Extract the (X, Y) coordinate from the center of the cell holding the provided text.  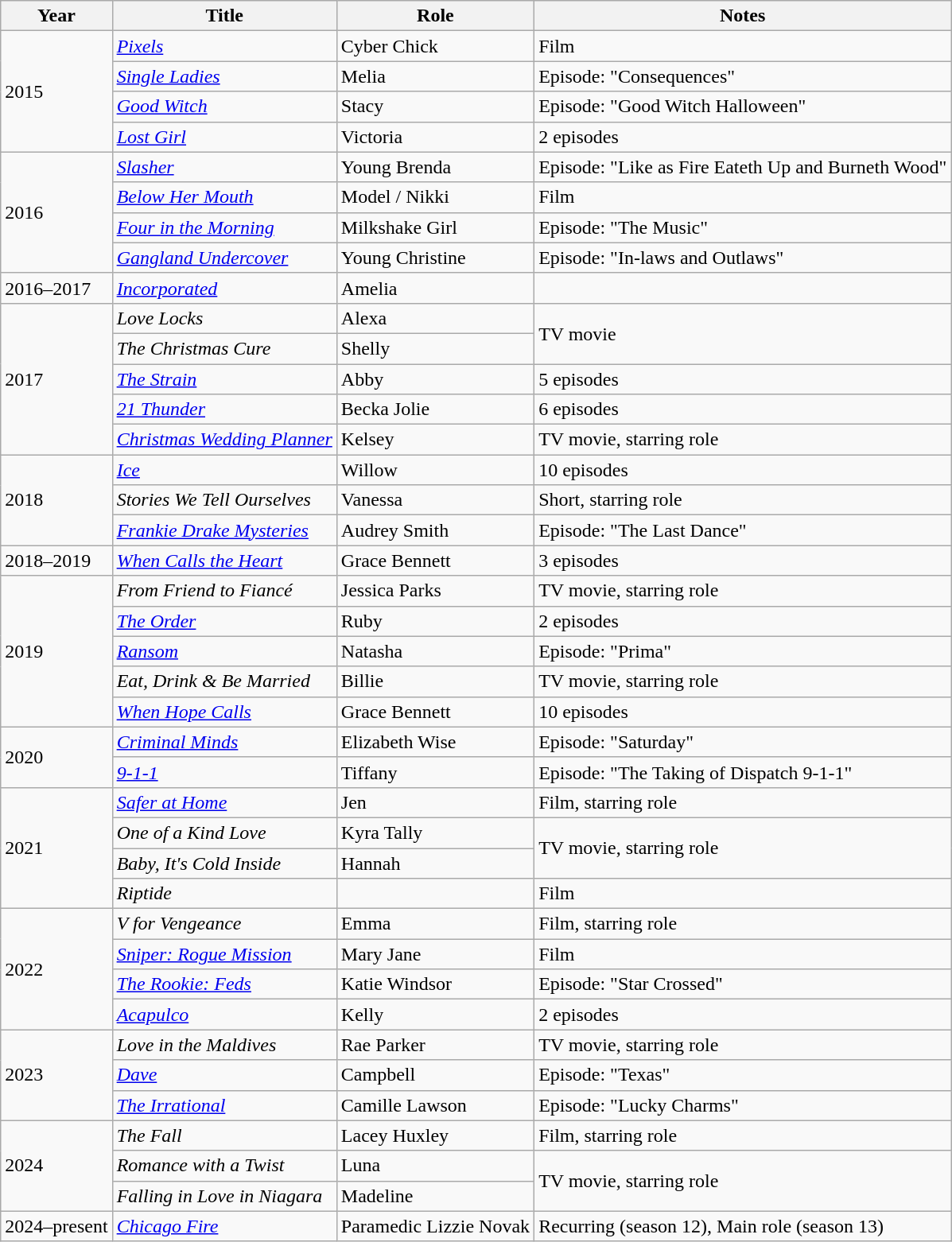
Ice (224, 470)
Willow (435, 470)
2024–present (56, 1226)
Frankie Drake Mysteries (224, 530)
Melia (435, 76)
Madeline (435, 1196)
Billie (435, 681)
Eat, Drink & Be Married (224, 681)
The Strain (224, 379)
The Rookie: Feds (224, 984)
Dave (224, 1075)
Luna (435, 1166)
2016–2017 (56, 288)
Amelia (435, 288)
2017 (56, 378)
3 episodes (743, 561)
Rae Parker (435, 1045)
Abby (435, 379)
Milkshake Girl (435, 227)
Gangland Undercover (224, 258)
Elizabeth Wise (435, 742)
2020 (56, 757)
Good Witch (224, 107)
The Order (224, 621)
Baby, It's Cold Inside (224, 863)
V for Vengeance (224, 924)
Episode: "The Taking of Dispatch 9-1-1" (743, 772)
Christmas Wedding Planner (224, 440)
Acapulco (224, 1015)
Katie Windsor (435, 984)
Kelsey (435, 440)
Lacey Huxley (435, 1135)
2024 (56, 1166)
Short, starring role (743, 500)
The Irrational (224, 1105)
2015 (56, 91)
Episode: "Like as Fire Eateth Up and Burneth Wood" (743, 167)
Criminal Minds (224, 742)
One of a Kind Love (224, 833)
When Calls the Heart (224, 561)
Tiffany (435, 772)
Year (56, 16)
Ransom (224, 651)
Episode: "The Last Dance" (743, 530)
Pixels (224, 46)
Episode: "Lucky Charms" (743, 1105)
Young Christine (435, 258)
Chicago Fire (224, 1226)
Episode: "Good Witch Halloween" (743, 107)
Stories We Tell Ourselves (224, 500)
Recurring (season 12), Main role (season 13) (743, 1226)
Young Brenda (435, 167)
From Friend to Fiancé (224, 591)
The Christmas Cure (224, 348)
Lost Girl (224, 137)
Episode: "The Music" (743, 227)
Camille Lawson (435, 1105)
Shelly (435, 348)
Episode: "Star Crossed" (743, 984)
9-1-1 (224, 772)
Emma (435, 924)
Episode: "Prima" (743, 651)
Hannah (435, 863)
Title (224, 16)
2018–2019 (56, 561)
Episode: "Saturday" (743, 742)
2018 (56, 500)
Episode: "Consequences" (743, 76)
Kelly (435, 1015)
Jessica Parks (435, 591)
Stacy (435, 107)
Four in the Morning (224, 227)
Audrey Smith (435, 530)
Mary Jane (435, 954)
21 Thunder (224, 409)
Riptide (224, 894)
Natasha (435, 651)
Love in the Maldives (224, 1045)
Incorporated (224, 288)
When Hope Calls (224, 712)
5 episodes (743, 379)
Victoria (435, 137)
2019 (56, 651)
Safer at Home (224, 802)
Alexa (435, 318)
TV movie (743, 333)
Romance with a Twist (224, 1166)
Becka Jolie (435, 409)
2022 (56, 969)
Slasher (224, 167)
Notes (743, 16)
Episode: "In-laws and Outlaws" (743, 258)
Single Ladies (224, 76)
Falling in Love in Niagara (224, 1196)
Love Locks (224, 318)
2023 (56, 1075)
Jen (435, 802)
Campbell (435, 1075)
Paramedic Lizzie Novak (435, 1226)
Model / Nikki (435, 197)
6 episodes (743, 409)
2021 (56, 848)
Sniper: Rogue Mission (224, 954)
2016 (56, 212)
Episode: "Texas" (743, 1075)
Ruby (435, 621)
Role (435, 16)
Kyra Tally (435, 833)
Vanessa (435, 500)
Below Her Mouth (224, 197)
Cyber Chick (435, 46)
The Fall (224, 1135)
